Provide the [x, y] coordinate of the cell's center where the given text is located.  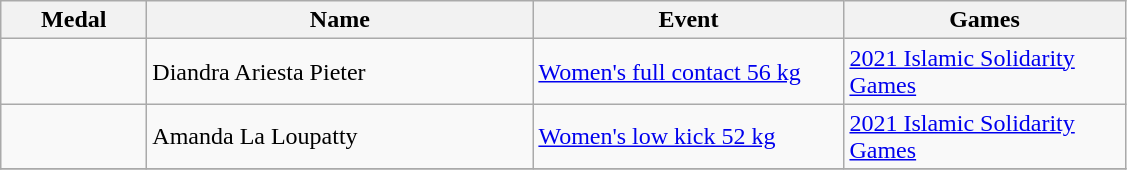
Women's low kick 52 kg [688, 136]
Amanda La Loupatty [340, 136]
Name [340, 20]
Women's full contact 56 kg [688, 72]
Games [984, 20]
Diandra Ariesta Pieter [340, 72]
Event [688, 20]
Medal [74, 20]
